Determine the [X, Y] coordinate at the center of the cell enclosing the given text.  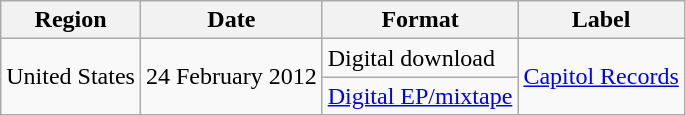
Region [71, 20]
Label [601, 20]
Capitol Records [601, 77]
Digital download [420, 58]
United States [71, 77]
Digital EP/mixtape [420, 96]
Format [420, 20]
Date [231, 20]
24 February 2012 [231, 77]
